Scan for the cell matching the given text and deliver its [X, Y] coordinate at center. 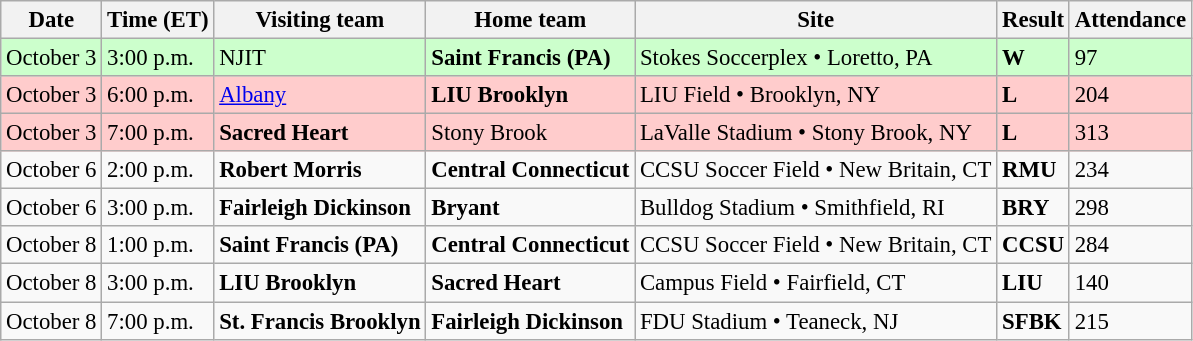
234 [1130, 170]
Attendance [1130, 20]
2:00 p.m. [158, 170]
W [1034, 58]
Site [816, 20]
Time (ET) [158, 20]
BRY [1034, 208]
Stony Brook [530, 133]
Bulldog Stadium • Smithfield, RI [816, 208]
SFBK [1034, 321]
284 [1130, 245]
LIU Field • Brooklyn, NY [816, 95]
Campus Field • Fairfield, CT [816, 283]
97 [1130, 58]
6:00 p.m. [158, 95]
140 [1130, 283]
LaValle Stadium • Stony Brook, NY [816, 133]
Visiting team [320, 20]
St. Francis Brooklyn [320, 321]
Stokes Soccerplex • Loretto, PA [816, 58]
NJIT [320, 58]
204 [1130, 95]
FDU Stadium • Teaneck, NJ [816, 321]
215 [1130, 321]
Date [52, 20]
Home team [530, 20]
Bryant [530, 208]
1:00 p.m. [158, 245]
CCSU [1034, 245]
Robert Morris [320, 170]
298 [1130, 208]
LIU [1034, 283]
313 [1130, 133]
Albany [320, 95]
RMU [1034, 170]
Result [1034, 20]
